Capture the cell that displays the provided text and extract its [x, y] central coordinate. 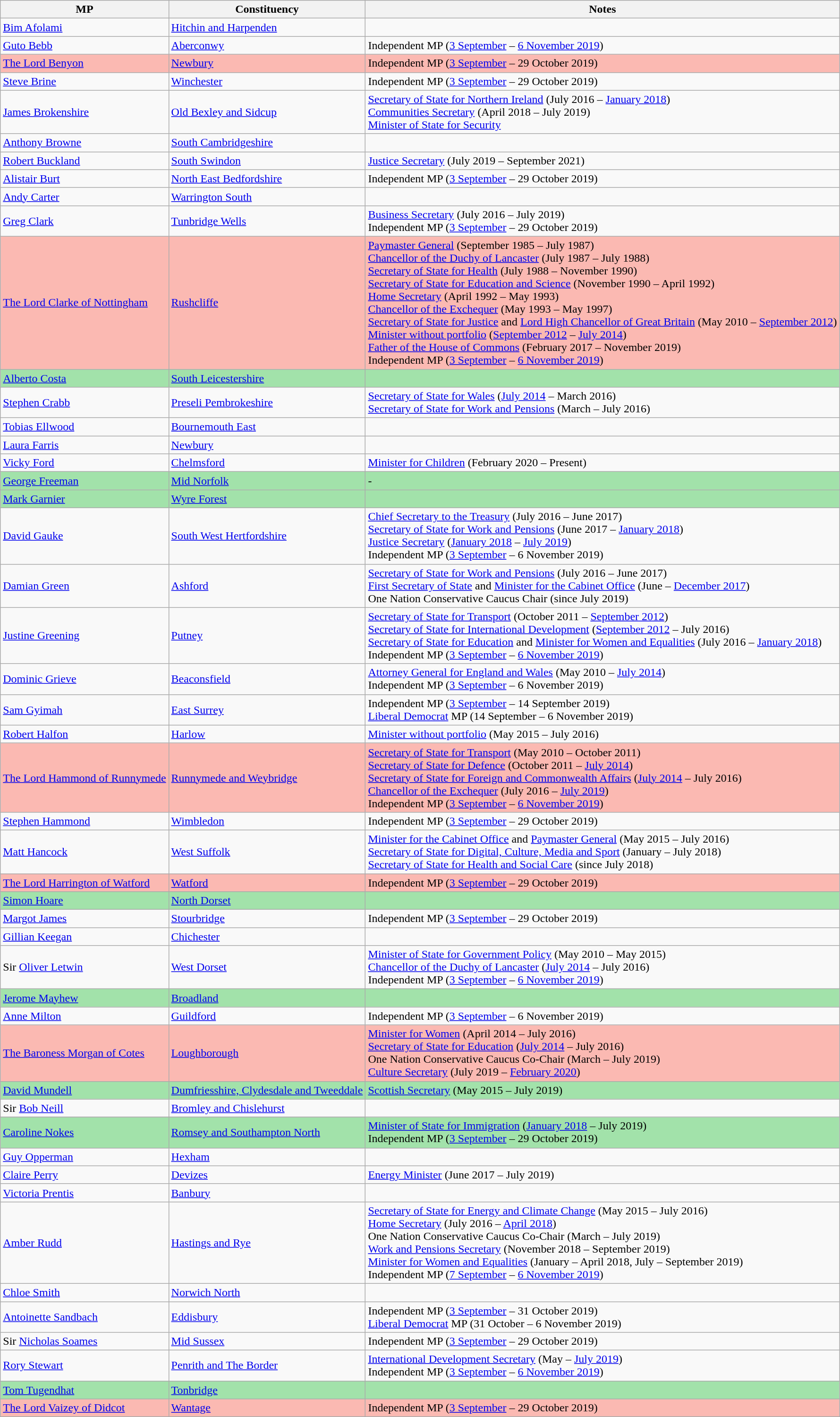
South Swindon [267, 161]
Mark Garnier [85, 499]
Caroline Nokes [85, 1133]
Secretary of State for Northern Ireland (July 2016 – January 2018)Communities Secretary (April 2018 – July 2019)Minister of State for Security [602, 112]
Devizes [267, 1175]
Victoria Prentis [85, 1193]
Anthony Browne [85, 143]
Beaconsfield [267, 679]
Guto Bebb [85, 45]
Sir Oliver Letwin [85, 967]
Sir Nicholas Soames [85, 1341]
Notes [602, 9]
Guildford [267, 1016]
The Lord Benyon [85, 63]
Dominic Grieve [85, 679]
Anne Milton [85, 1016]
South Cambridgeshire [267, 143]
Scottish Secretary (May 2015 – July 2019) [602, 1090]
Simon Hoare [85, 901]
Loughborough [267, 1053]
Chloe Smith [85, 1292]
Robert Buckland [85, 161]
Tonbridge [267, 1390]
Sam Gyimah [85, 709]
Tobias Ellwood [85, 427]
James Brokenshire [85, 112]
Chichester [267, 937]
Antoinette Sandbach [85, 1317]
Ashford [267, 586]
Matt Hancock [85, 852]
Justine Greening [85, 636]
Laura Farris [85, 445]
Secretary of State for Wales (July 2014 – March 2016)Secretary of State for Work and Pensions (March – July 2016) [602, 402]
Old Bexley and Sidcup [267, 112]
Robert Halfon [85, 734]
Stephen Hammond [85, 821]
Rory Stewart [85, 1366]
North Dorset [267, 901]
The Lord Hammond of Runnymede [85, 777]
Stourbridge [267, 919]
East Surrey [267, 709]
Stephen Crabb [85, 402]
The Lord Vaizey of Didcot [85, 1408]
Minister of State for Immigration (January 2018 – July 2019)Independent MP (3 September – 29 October 2019) [602, 1133]
MP [85, 9]
Tom Tugendhat [85, 1390]
Tunbridge Wells [267, 221]
Greg Clark [85, 221]
Sir Bob Neill [85, 1108]
Broadland [267, 998]
David Gauke [85, 536]
Putney [267, 636]
Mid Sussex [267, 1341]
Claire Perry [85, 1175]
Constituency [267, 9]
Alistair Burt [85, 179]
Hitchin and Harpenden [267, 27]
Hastings and Rye [267, 1242]
Aberconwy [267, 45]
Chelmsford [267, 463]
Eddisbury [267, 1317]
International Development Secretary (May – July 2019)Independent MP (3 September – 6 November 2019) [602, 1366]
Bim Afolami [85, 27]
West Suffolk [267, 852]
Energy Minister (June 2017 – July 2019) [602, 1175]
The Lord Clarke of Nottingham [85, 302]
Attorney General for England and Wales (May 2010 – July 2014)Independent MP (3 September – 6 November 2019) [602, 679]
Business Secretary (July 2016 – July 2019)Independent MP (3 September – 29 October 2019) [602, 221]
Jerome Mayhew [85, 998]
Margot James [85, 919]
Amber Rudd [85, 1242]
Wimbledon [267, 821]
Independent MP (3 September – 14 September 2019)Liberal Democrat MP (14 September – 6 November 2019) [602, 709]
Harlow [267, 734]
South Leicestershire [267, 378]
George Freeman [85, 481]
Alberto Costa [85, 378]
Andy Carter [85, 196]
Banbury [267, 1193]
- [602, 481]
Wyre Forest [267, 499]
Runnymede and Weybridge [267, 777]
Hexham [267, 1157]
Winchester [267, 81]
Mid Norfolk [267, 481]
Minister without portfolio (May 2015 – July 2016) [602, 734]
Steve Brine [85, 81]
The Baroness Morgan of Cotes [85, 1053]
Romsey and Southampton North [267, 1133]
Watford [267, 883]
Guy Opperman [85, 1157]
Wantage [267, 1408]
Rushcliffe [267, 302]
North East Bedfordshire [267, 179]
Bournemouth East [267, 427]
Gillian Keegan [85, 937]
Independent MP (3 September – 31 October 2019)Liberal Democrat MP (31 October – 6 November 2019) [602, 1317]
Preseli Pembrokeshire [267, 402]
Bromley and Chislehurst [267, 1108]
Justice Secretary (July 2019 – September 2021) [602, 161]
Damian Green [85, 586]
The Lord Harrington of Watford [85, 883]
Warrington South [267, 196]
South West Hertfordshire [267, 536]
David Mundell [85, 1090]
Minister for Children (February 2020 – Present) [602, 463]
Norwich North [267, 1292]
Penrith and The Border [267, 1366]
Dumfriesshire, Clydesdale and Tweeddale [267, 1090]
West Dorset [267, 967]
Vicky Ford [85, 463]
